From the cell containing the given text, extract its center point as [x, y] coordinate. 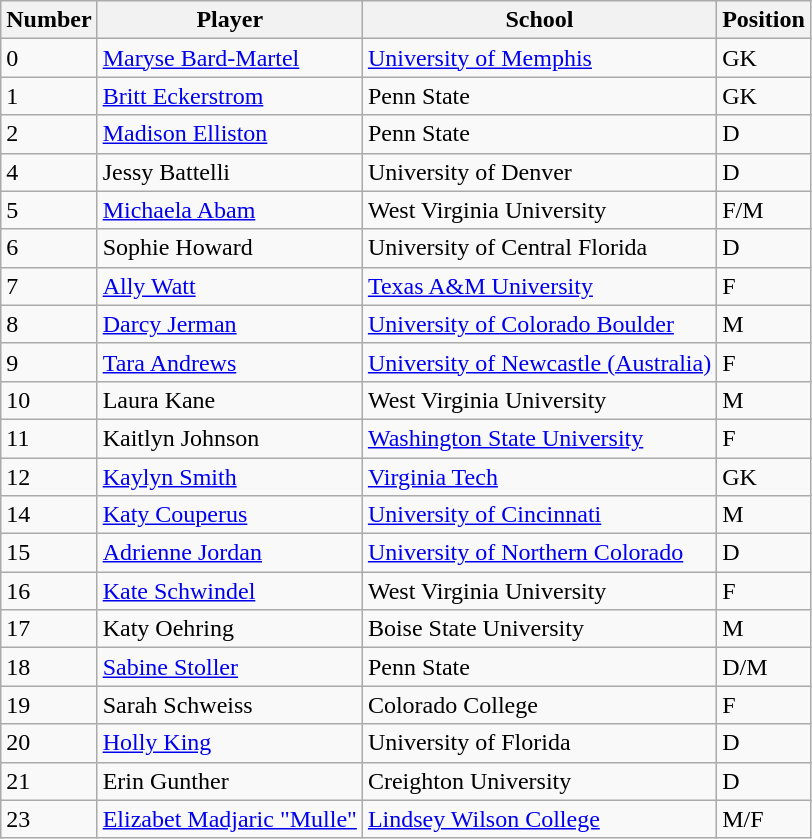
Adrienne Jordan [230, 553]
Jessy Battelli [230, 172]
10 [49, 400]
Creighton University [539, 781]
Boise State University [539, 629]
17 [49, 629]
Lindsey Wilson College [539, 819]
University of Memphis [539, 58]
19 [49, 705]
15 [49, 553]
2 [49, 134]
Sophie Howard [230, 248]
Darcy Jerman [230, 324]
Katy Couperus [230, 515]
University of Northern Colorado [539, 553]
Kate Schwindel [230, 591]
18 [49, 667]
D/M [764, 667]
Kaylyn Smith [230, 477]
12 [49, 477]
23 [49, 819]
Sarah Schweiss [230, 705]
University of Florida [539, 743]
University of Colorado Boulder [539, 324]
6 [49, 248]
F/M [764, 210]
11 [49, 438]
Elizabet Madjaric "Mulle" [230, 819]
Texas A&M University [539, 286]
4 [49, 172]
University of Cincinnati [539, 515]
Holly King [230, 743]
Washington State University [539, 438]
Britt Eckerstrom [230, 96]
21 [49, 781]
University of Denver [539, 172]
Player [230, 20]
Kaitlyn Johnson [230, 438]
Madison Elliston [230, 134]
Virginia Tech [539, 477]
Katy Oehring [230, 629]
1 [49, 96]
Position [764, 20]
16 [49, 591]
Maryse Bard-Martel [230, 58]
Laura Kane [230, 400]
Number [49, 20]
14 [49, 515]
Sabine Stoller [230, 667]
0 [49, 58]
Colorado College [539, 705]
School [539, 20]
University of Central Florida [539, 248]
University of Newcastle (Australia) [539, 362]
Tara Andrews [230, 362]
8 [49, 324]
9 [49, 362]
7 [49, 286]
M/F [764, 819]
20 [49, 743]
Ally Watt [230, 286]
Erin Gunther [230, 781]
Michaela Abam [230, 210]
5 [49, 210]
